From the cell containing the given text, extract its center point as (x, y) coordinate. 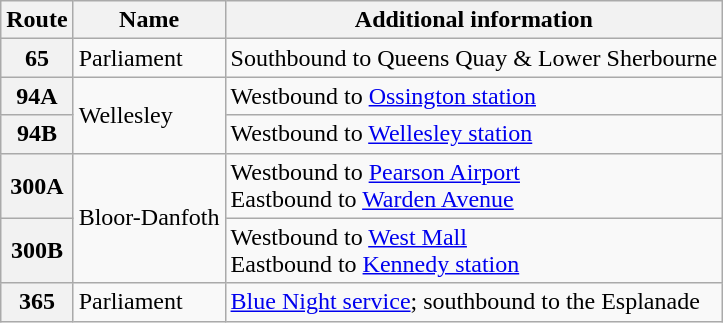
Westbound to West MallEastbound to Kennedy station (474, 250)
94B (37, 134)
Additional information (474, 20)
94A (37, 96)
Westbound to Pearson AirportEastbound to Warden Avenue (474, 186)
Westbound to Ossington station (474, 96)
Name (149, 20)
Bloor-Danfoth (149, 218)
Wellesley (149, 115)
Route (37, 20)
Southbound to Queens Quay & Lower Sherbourne (474, 58)
300A (37, 186)
300B (37, 250)
Blue Night service; southbound to the Esplanade (474, 302)
65 (37, 58)
365 (37, 302)
Westbound to Wellesley station (474, 134)
